Locate the cell with the specified text and output its [x, y] center coordinate. 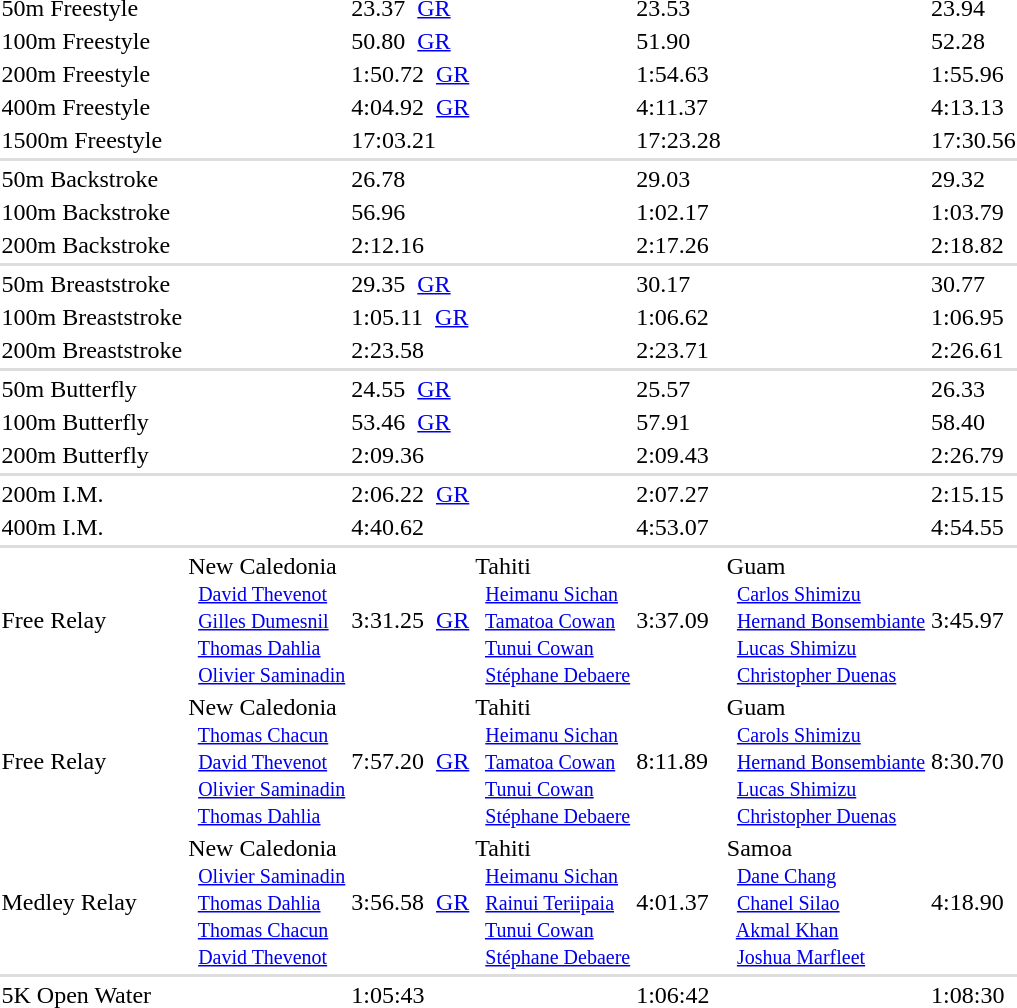
3:31.25 GR [410, 620]
New Caledonia David Thevenot Gilles Dumesnil Thomas Dahlia Olivier Saminadin [267, 620]
Tahiti Heimanu Sichan Rainui Teriipaia Tunui Cowan Stéphane Debaere [553, 902]
17:23.28 [679, 140]
51.90 [679, 41]
26.78 [410, 179]
24.55 GR [410, 389]
50m Butterfly [92, 389]
2:09.36 [410, 455]
200m Freestyle [92, 74]
200m I.M. [92, 494]
8:11.89 [679, 761]
400m Freestyle [92, 107]
1:02.17 [679, 212]
400m I.M. [92, 527]
17:03.21 [410, 140]
100m Backstroke [92, 212]
New Caledonia Thomas Chacun David Thevenot Olivier Saminadin Thomas Dahlia [267, 761]
100m Freestyle [92, 41]
4:40.62 [410, 527]
200m Butterfly [92, 455]
Samoa Dane Chang Chanel Silao Akmal Khan Joshua Marfleet [826, 902]
53.46 GR [410, 422]
2:23.58 [410, 350]
30.17 [679, 284]
1:54.63 [679, 74]
Guam Carlos Shimizu Hernand Bonsembiante Lucas Shimizu Christopher Duenas [826, 620]
1:06.62 [679, 317]
1500m Freestyle [92, 140]
50m Breaststroke [92, 284]
4:53.07 [679, 527]
Medley Relay [92, 902]
1:05.11 GR [410, 317]
57.91 [679, 422]
50m Backstroke [92, 179]
2:06.22 GR [410, 494]
2:09.43 [679, 455]
1:50.72 GR [410, 74]
25.57 [679, 389]
100m Butterfly [92, 422]
56.96 [410, 212]
200m Breaststroke [92, 350]
50.80 GR [410, 41]
2:17.26 [679, 245]
100m Breaststroke [92, 317]
29.35 GR [410, 284]
New Caledonia Olivier Saminadin Thomas Dahlia Thomas Chacun David Thevenot [267, 902]
3:56.58 GR [410, 902]
4:11.37 [679, 107]
7:57.20 GR [410, 761]
4:04.92 GR [410, 107]
200m Backstroke [92, 245]
2:23.71 [679, 350]
Guam Carols Shimizu Hernand Bonsembiante Lucas Shimizu Christopher Duenas [826, 761]
2:12.16 [410, 245]
2:07.27 [679, 494]
4:01.37 [679, 902]
3:37.09 [679, 620]
29.03 [679, 179]
